Search for the cell housing the specified text and yield its [X, Y] center coordinate. 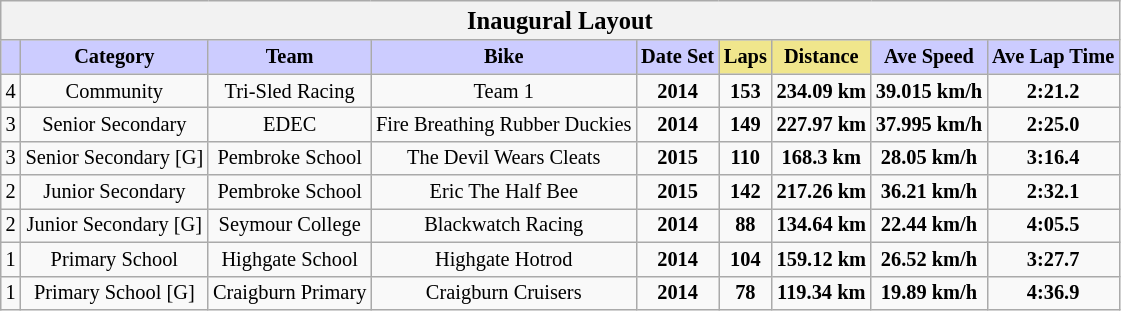
Category [114, 57]
28.05 km/h [929, 158]
2:32.1 [1053, 192]
234.09 km [822, 91]
Bike [504, 57]
110 [746, 158]
39.015 km/h [929, 91]
Ave Lap Time [1053, 57]
4:36.9 [1053, 293]
104 [746, 259]
88 [746, 225]
26.52 km/h [929, 259]
Highgate Hotrod [504, 259]
227.97 km [822, 124]
Blackwatch Racing [504, 225]
Fire Breathing Rubber Duckies [504, 124]
Senior Secondary [G] [114, 158]
Inaugural Layout [560, 20]
Laps [746, 57]
Craigburn Primary [290, 293]
Team [290, 57]
Senior Secondary [114, 124]
Tri-Sled Racing [290, 91]
Eric The Half Bee [504, 192]
119.34 km [822, 293]
217.26 km [822, 192]
Ave Speed [929, 57]
Team 1 [504, 91]
134.64 km [822, 225]
142 [746, 192]
Distance [822, 57]
3:16.4 [1053, 158]
36.21 km/h [929, 192]
EDEC [290, 124]
22.44 km/h [929, 225]
Highgate School [290, 259]
2:25.0 [1053, 124]
19.89 km/h [929, 293]
Seymour College [290, 225]
78 [746, 293]
Primary School [114, 259]
4:05.5 [1053, 225]
159.12 km [822, 259]
2:21.2 [1053, 91]
Junior Secondary [G] [114, 225]
149 [746, 124]
Craigburn Cruisers [504, 293]
Junior Secondary [114, 192]
168.3 km [822, 158]
Date Set [678, 57]
Community [114, 91]
4 [11, 91]
Primary School [G] [114, 293]
37.995 km/h [929, 124]
The Devil Wears Cleats [504, 158]
153 [746, 91]
3:27.7 [1053, 259]
